Extract the [x, y] coordinate from the center of the cell holding the provided text.  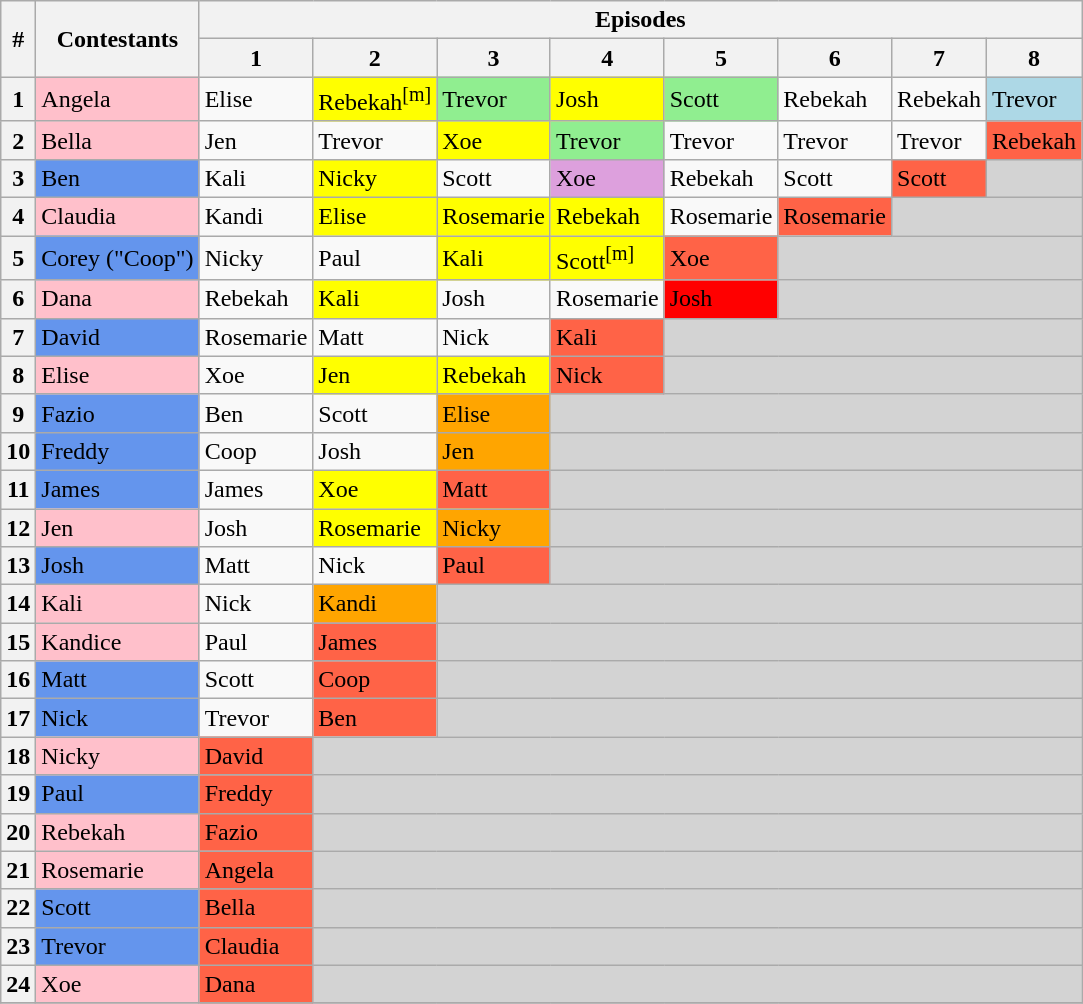
Contestants [118, 39]
12 [18, 528]
9 [18, 413]
20 [18, 832]
13 [18, 566]
11 [18, 489]
18 [18, 756]
19 [18, 794]
23 [18, 946]
14 [18, 604]
Kandice [118, 642]
15 [18, 642]
21 [18, 870]
# [18, 39]
Rebekah[m] [375, 100]
Episodes [640, 20]
24 [18, 984]
16 [18, 680]
22 [18, 908]
17 [18, 718]
10 [18, 451]
Corey ("Coop") [118, 258]
Scott[m] [607, 258]
